Determine the (x, y) coordinate at the center of the cell enclosing the given text.  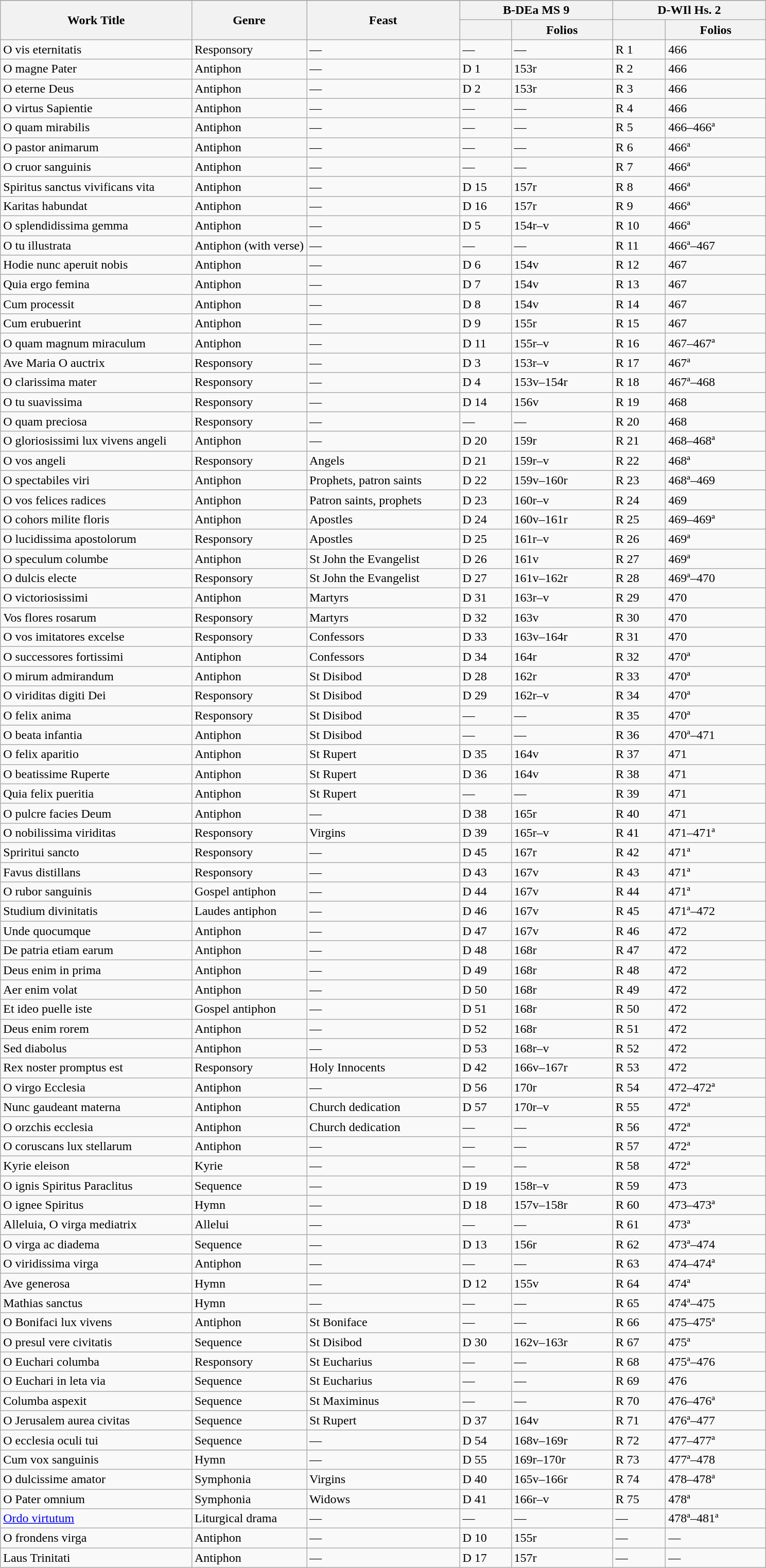
O quam mirabilis (96, 128)
R 57 (639, 1146)
159v–160r (562, 480)
D-WIl Hs. 2 (689, 10)
D 52 (485, 1029)
O beata infantia (96, 735)
467ª (716, 363)
O ignis Spiritus Paraclitus (96, 1185)
160r–v (562, 500)
R 68 (639, 1362)
D 45 (485, 852)
D 9 (485, 324)
472–472ª (716, 1087)
D 30 (485, 1342)
D 32 (485, 618)
O ignee Spiritus (96, 1205)
O frondens virga (96, 1538)
R 5 (639, 128)
R 24 (639, 500)
R 15 (639, 324)
Ave Maria O auctrix (96, 363)
O viridissima virga (96, 1264)
D 35 (485, 754)
163v (562, 618)
Angels (383, 461)
O cohors milite floris (96, 519)
D 43 (485, 872)
166v–167r (562, 1068)
D 22 (485, 480)
Laus Trinitati (96, 1558)
Ordo virtutum (96, 1519)
471ª–472 (716, 911)
D 39 (485, 833)
O ecclesia oculi tui (96, 1440)
Ave generosa (96, 1283)
Nunc gaudeant materna (96, 1107)
Deus enim in prima (96, 970)
O dulcissime amator (96, 1479)
477ª–478 (716, 1459)
O virtus Sapientie (96, 108)
St Boniface (383, 1323)
D 1 (485, 69)
D 17 (485, 1558)
R 32 (639, 657)
475–475ª (716, 1323)
Hodie nunc aperuit nobis (96, 265)
Holy Innocents (383, 1068)
Aer enim volat (96, 990)
D 54 (485, 1440)
R 14 (639, 304)
O pastor animarum (96, 147)
R 9 (639, 206)
Spiritus sanctus vivificans vita (96, 186)
478–478ª (716, 1479)
Kyrie (249, 1166)
R 59 (639, 1185)
O clarissima mater (96, 382)
De patria etiam earum (96, 950)
170r (562, 1087)
R 60 (639, 1205)
D 44 (485, 892)
O tu suavissima (96, 402)
468–468ª (716, 441)
R 11 (639, 245)
D 11 (485, 343)
164r (562, 657)
475ª–476 (716, 1362)
Work Title (96, 20)
R 63 (639, 1264)
R 70 (639, 1401)
O quam preciosa (96, 421)
O nobilissima viriditas (96, 833)
D 24 (485, 519)
469–469ª (716, 519)
R 73 (639, 1459)
R 66 (639, 1323)
R 40 (639, 813)
O felix aparitio (96, 754)
R 2 (639, 69)
R 72 (639, 1440)
156v (562, 402)
R 62 (639, 1244)
D 14 (485, 402)
469ª–470 (716, 578)
Feast (383, 20)
R 48 (639, 970)
474–474ª (716, 1264)
O vos felices radices (96, 500)
478ª (716, 1499)
O mirum admirandum (96, 676)
D 28 (485, 676)
D 6 (485, 265)
R 7 (639, 167)
163v–164r (562, 637)
D 15 (485, 186)
R 25 (639, 519)
R 1 (639, 49)
R 42 (639, 852)
R 8 (639, 186)
Deus enim rorem (96, 1029)
D 41 (485, 1499)
R 58 (639, 1166)
155r–v (562, 343)
467ª–468 (716, 382)
R 69 (639, 1381)
D 37 (485, 1420)
476 (716, 1381)
O splendidissima gemma (96, 225)
O successores fortissimi (96, 657)
R 49 (639, 990)
157v–158r (562, 1205)
D 27 (485, 578)
Alleluia, O virga mediatrix (96, 1225)
Allelui (249, 1225)
474ª–475 (716, 1303)
478ª–481ª (716, 1519)
Sed diabolus (96, 1048)
O victoriosissimi (96, 598)
466ª–467 (716, 245)
469 (716, 500)
O Jerusalem aurea civitas (96, 1420)
R 47 (639, 950)
R 65 (639, 1303)
159r–v (562, 461)
D 34 (485, 657)
O vos angeli (96, 461)
D 13 (485, 1244)
R 54 (639, 1087)
R 26 (639, 539)
D 38 (485, 813)
468ª–469 (716, 480)
St Maximinus (383, 1401)
D 47 (485, 931)
O lucidissima apostolorum (96, 539)
R 56 (639, 1126)
O Bonifaci lux vivens (96, 1323)
O rubor sanguinis (96, 892)
O Pater omnium (96, 1499)
D 20 (485, 441)
O Euchari in leta via (96, 1381)
R 74 (639, 1479)
Cum vox sanguinis (96, 1459)
D 53 (485, 1048)
O virgo Ecclesia (96, 1087)
D 2 (485, 89)
159r (562, 441)
Quia felix pueritia (96, 794)
R 50 (639, 1009)
B-DEa MS 9 (536, 10)
Et ideo puelle iste (96, 1009)
D 50 (485, 990)
D 16 (485, 206)
Mathias sanctus (96, 1303)
Quia ergo femina (96, 285)
D 55 (485, 1459)
D 29 (485, 696)
165r (562, 813)
R 33 (639, 676)
O magne Pater (96, 69)
O virga ac diadema (96, 1244)
155v (562, 1283)
D 23 (485, 500)
R 67 (639, 1342)
D 5 (485, 225)
R 44 (639, 892)
162r–v (562, 696)
170r–v (562, 1107)
R 10 (639, 225)
R 45 (639, 911)
O coruscans lux stellarum (96, 1146)
D 19 (485, 1185)
168r–v (562, 1048)
476ª–477 (716, 1420)
R 23 (639, 480)
O quam magnum miraculum (96, 343)
Antiphon (with verse) (249, 245)
R 52 (639, 1048)
168v–169r (562, 1440)
468ª (716, 461)
D 48 (485, 950)
R 22 (639, 461)
154r–v (562, 225)
163r–v (562, 598)
R 55 (639, 1107)
Liturgical drama (249, 1519)
160v–161r (562, 519)
D 10 (485, 1538)
O felix anima (96, 715)
R 71 (639, 1420)
474ª (716, 1283)
R 35 (639, 715)
R 36 (639, 735)
Cum processit (96, 304)
D 25 (485, 539)
O spectabiles viri (96, 480)
162v–163r (562, 1342)
D 56 (485, 1087)
470ª–471 (716, 735)
Widows (383, 1499)
R 18 (639, 382)
R 39 (639, 794)
Unde quocumque (96, 931)
R 29 (639, 598)
476–476ª (716, 1401)
165r–v (562, 833)
Favus distillans (96, 872)
O gloriosissimi lux vivens angeli (96, 441)
473ª–474 (716, 1244)
Genre (249, 20)
R 13 (639, 285)
Cum erubuerint (96, 324)
D 12 (485, 1283)
166r–v (562, 1499)
153v–154r (562, 382)
O vos imitatores excelse (96, 637)
R 38 (639, 774)
R 30 (639, 618)
R 53 (639, 1068)
Columba aspexit (96, 1401)
R 4 (639, 108)
O Euchari columba (96, 1362)
R 21 (639, 441)
R 64 (639, 1283)
162r (562, 676)
R 34 (639, 696)
O orzchis ecclesia (96, 1126)
R 6 (639, 147)
Patron saints, prophets (383, 500)
D 18 (485, 1205)
D 7 (485, 285)
R 17 (639, 363)
161r–v (562, 539)
Laudes antiphon (249, 911)
D 46 (485, 911)
R 46 (639, 931)
R 75 (639, 1499)
D 51 (485, 1009)
167r (562, 852)
O speculum columbe (96, 558)
R 41 (639, 833)
D 42 (485, 1068)
R 28 (639, 578)
158r–v (562, 1185)
165v–166r (562, 1479)
D 36 (485, 774)
R 27 (639, 558)
O cruor sanguinis (96, 167)
169r–170r (562, 1459)
161v (562, 558)
R 31 (639, 637)
D 31 (485, 598)
D 49 (485, 970)
D 33 (485, 637)
Rex noster promptus est (96, 1068)
R 51 (639, 1029)
R 61 (639, 1225)
477–477ª (716, 1440)
R 16 (639, 343)
R 37 (639, 754)
O eterne Deus (96, 89)
R 20 (639, 421)
D 40 (485, 1479)
Vos flores rosarum (96, 618)
O beatissime Ruperte (96, 774)
Prophets, patron saints (383, 480)
156r (562, 1244)
475ª (716, 1342)
161v–162r (562, 578)
O presul vere civitatis (96, 1342)
D 57 (485, 1107)
D 3 (485, 363)
467–467ª (716, 343)
466–466ª (716, 128)
O viriditas digiti Dei (96, 696)
D 26 (485, 558)
O tu illustrata (96, 245)
R 12 (639, 265)
473 (716, 1185)
D 21 (485, 461)
473ª (716, 1225)
D 8 (485, 304)
153r–v (562, 363)
Spriritui sancto (96, 852)
Karitas habundat (96, 206)
O pulcre facies Deum (96, 813)
473–473ª (716, 1205)
R 19 (639, 402)
471–471ª (716, 833)
R 43 (639, 872)
Kyrie eleison (96, 1166)
D 4 (485, 382)
O vis eternitatis (96, 49)
R 3 (639, 89)
O dulcis electe (96, 578)
Studium divinitatis (96, 911)
